Capture the cell that displays the provided text and extract its (X, Y) central coordinate. 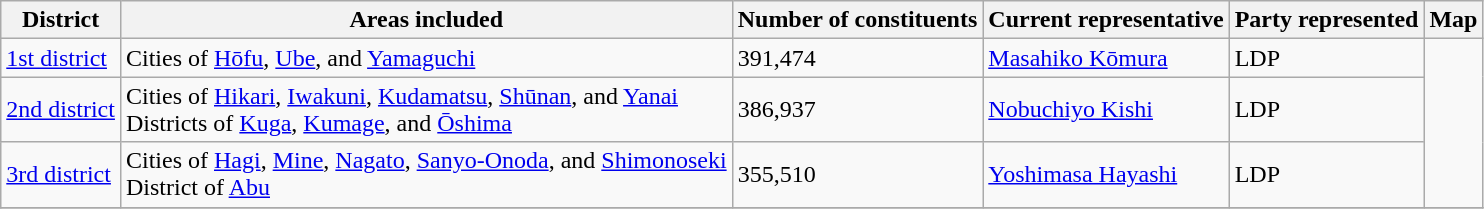
2nd district (61, 110)
1st district (61, 58)
Masahiko Kōmura (1106, 58)
Cities of Hagi, Mine, Nagato, Sanyo-Onoda, and ShimonosekiDistrict of Abu (426, 174)
Number of constituents (858, 20)
Current representative (1106, 20)
Cities of Hōfu, Ube, and Yamaguchi (426, 58)
3rd district (61, 174)
391,474 (858, 58)
355,510 (858, 174)
Party represented (1326, 20)
District (61, 20)
Map (1454, 20)
Areas included (426, 20)
Yoshimasa Hayashi (1106, 174)
Cities of Hikari, Iwakuni, Kudamatsu, Shūnan, and YanaiDistricts of Kuga, Kumage, and Ōshima (426, 110)
Nobuchiyo Kishi (1106, 110)
386,937 (858, 110)
